Scan for the cell matching the given text and deliver its (x, y) coordinate at center. 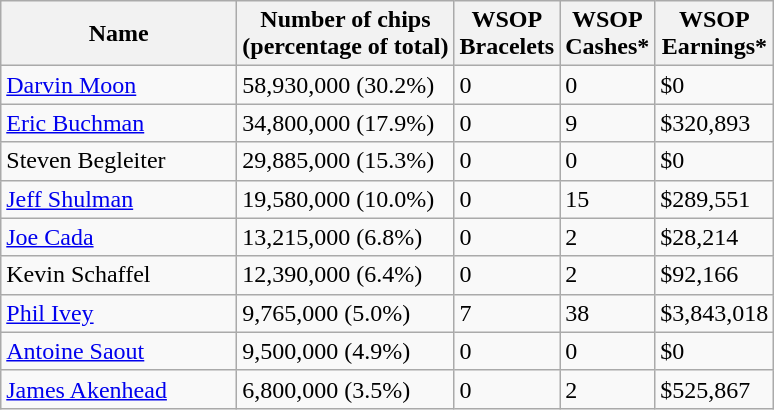
Darvin Moon (119, 85)
$28,214 (714, 237)
9,765,000 (5.0%) (346, 313)
WSOPCashes* (608, 34)
13,215,000 (6.8%) (346, 237)
29,885,000 (15.3%) (346, 161)
Phil Ivey (119, 313)
Steven Begleiter (119, 161)
58,930,000 (30.2%) (346, 85)
Joe Cada (119, 237)
9,500,000 (4.9%) (346, 351)
15 (608, 199)
$3,843,018 (714, 313)
19,580,000 (10.0%) (346, 199)
$525,867 (714, 389)
6,800,000 (3.5%) (346, 389)
12,390,000 (6.4%) (346, 275)
9 (608, 123)
Kevin Schaffel (119, 275)
WSOPBracelets (507, 34)
James Akenhead (119, 389)
7 (507, 313)
WSOPEarnings* (714, 34)
38 (608, 313)
Jeff Shulman (119, 199)
$92,166 (714, 275)
Antoine Saout (119, 351)
Name (119, 34)
$320,893 (714, 123)
Eric Buchman (119, 123)
Number of chips(percentage of total) (346, 34)
$289,551 (714, 199)
34,800,000 (17.9%) (346, 123)
